Detect which cell encompasses the target text, then output its (x, y) center coordinate. 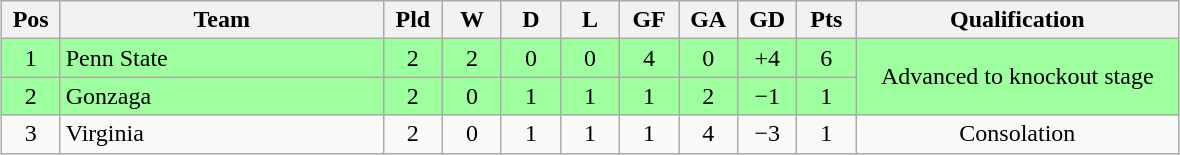
Advanced to knockout stage (1018, 77)
Qualification (1018, 20)
GF (650, 20)
−3 (768, 134)
GD (768, 20)
−1 (768, 96)
Gonzaga (222, 96)
Pld (412, 20)
Pts (826, 20)
+4 (768, 58)
6 (826, 58)
L (590, 20)
Pos (30, 20)
Penn State (222, 58)
Consolation (1018, 134)
GA (708, 20)
Virginia (222, 134)
Team (222, 20)
D (530, 20)
W (472, 20)
3 (30, 134)
